Provide the [x, y] coordinate of the cell's center where the given text is located.  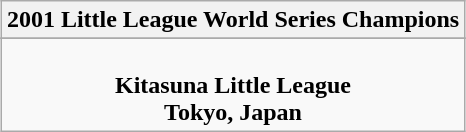
2001 Little League World Series Champions [232, 20]
Kitasuna Little LeagueTokyo, Japan [232, 85]
